Pinpoint the cell where the given text exists, returning its [x, y] midpoint coordinate. 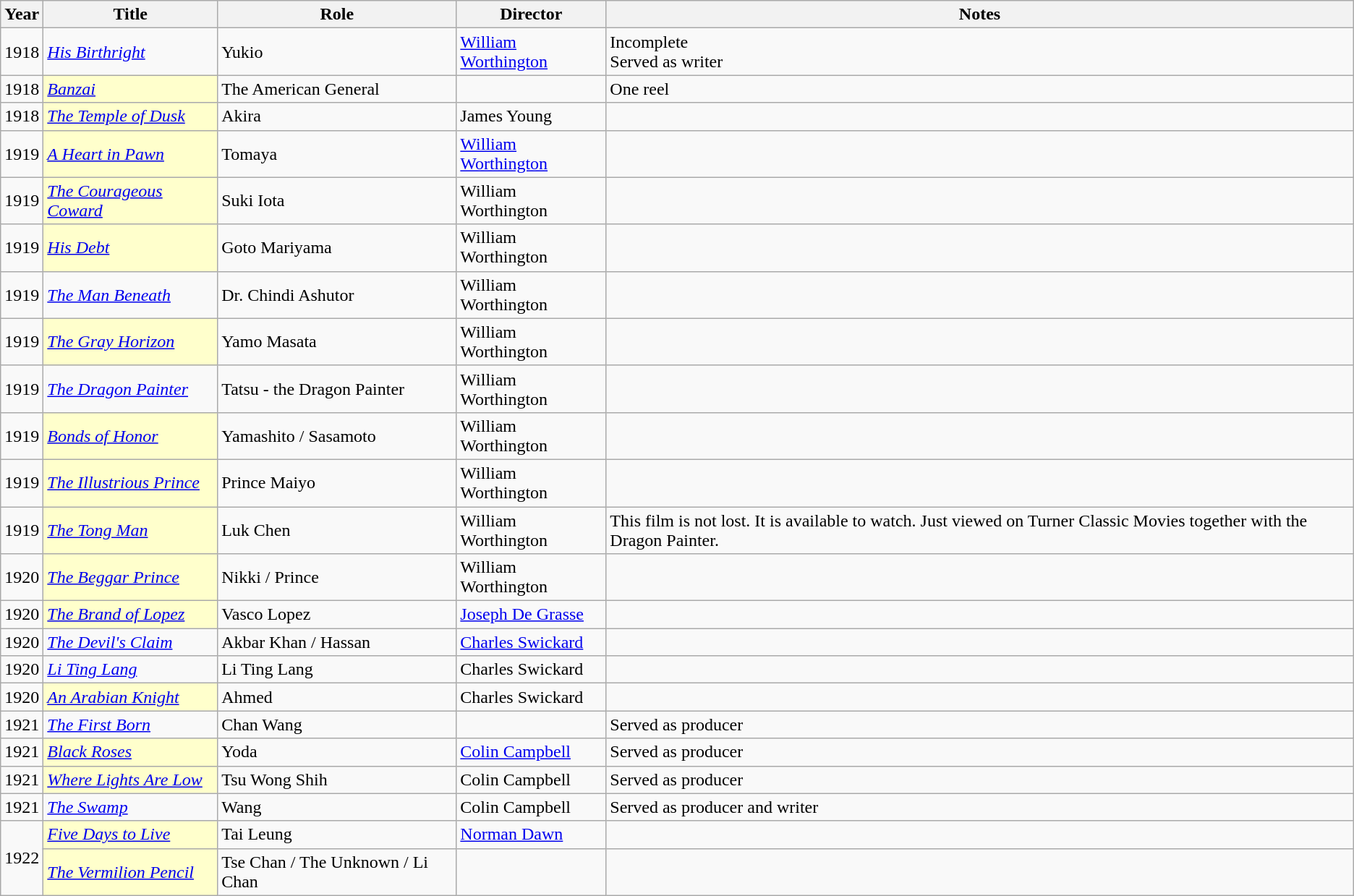
Akira [337, 116]
Luk Chen [337, 529]
Where Lights Are Low [130, 780]
The American General [337, 89]
Incomplete Served as writer [979, 52]
Role [337, 14]
Goto Mariyama [337, 247]
The Beggar Prince [130, 577]
Black Roses [130, 752]
A Heart in Pawn [130, 153]
The Gray Horizon [130, 341]
His Birthright [130, 52]
The Dragon Painter [130, 389]
Wang [337, 807]
One reel [979, 89]
Tai Leung [337, 835]
Director [531, 14]
Chan Wang [337, 725]
Yoda [337, 752]
The First Born [130, 725]
Tsu Wong Shih [337, 780]
Banzai [130, 89]
Notes [979, 14]
Yamo Masata [337, 341]
The Temple of Dusk [130, 116]
Five Days to Live [130, 835]
Title [130, 14]
Tomaya [337, 153]
Yamashito / Sasamoto [337, 435]
His Debt [130, 247]
Tatsu - the Dragon Painter [337, 389]
Year [22, 14]
Dr. Chindi Ashutor [337, 295]
The Vermilion Pencil [130, 872]
Norman Dawn [531, 835]
Ahmed [337, 697]
An Arabian Knight [130, 697]
The Tong Man [130, 529]
Served as producer and writer [979, 807]
Akbar Khan / Hassan [337, 642]
James Young [531, 116]
The Man Beneath [130, 295]
The Illustrious Prince [130, 483]
Prince Maiyo [337, 483]
The Swamp [130, 807]
Suki Iota [337, 201]
Yukio [337, 52]
Tse Chan / The Unknown / Li Chan [337, 872]
The Courageous Coward [130, 201]
Nikki / Prince [337, 577]
Joseph De Grasse [531, 615]
Bonds of Honor [130, 435]
The Brand of Lopez [130, 615]
This film is not lost. It is available to watch. Just viewed on Turner Classic Movies together with the Dragon Painter. [979, 529]
Vasco Lopez [337, 615]
1922 [22, 858]
The Devil's Claim [130, 642]
